Detect which cell encompasses the target text, then output its [x, y] center coordinate. 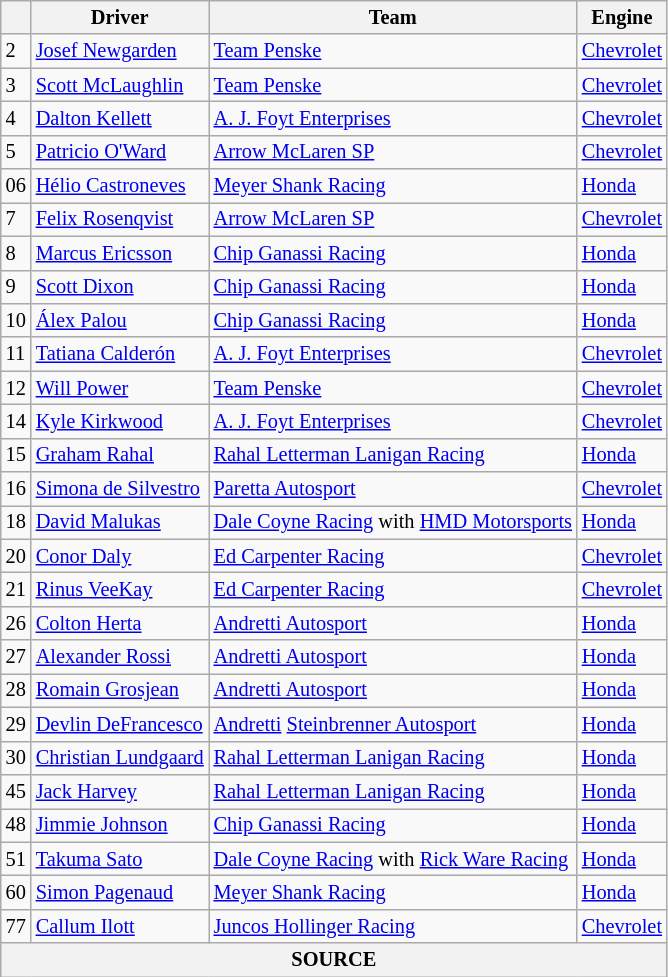
Driver [120, 17]
12 [16, 388]
14 [16, 421]
Dale Coyne Racing with Rick Ware Racing [393, 859]
18 [16, 522]
9 [16, 287]
Felix Rosenqvist [120, 219]
Rinus VeeKay [120, 589]
Jack Harvey [120, 791]
10 [16, 320]
48 [16, 825]
5 [16, 152]
Alexander Rossi [120, 657]
Will Power [120, 388]
2 [16, 51]
Andretti Steinbrenner Autosport [393, 724]
Conor Daly [120, 556]
Álex Palou [120, 320]
Romain Grosjean [120, 690]
Marcus Ericsson [120, 253]
8 [16, 253]
Scott Dixon [120, 287]
Engine [622, 17]
Tatiana Calderón [120, 354]
45 [16, 791]
3 [16, 85]
77 [16, 926]
16 [16, 489]
Jimmie Johnson [120, 825]
Patricio O'Ward [120, 152]
Takuma Sato [120, 859]
4 [16, 118]
28 [16, 690]
Hélio Castroneves [120, 186]
Colton Herta [120, 623]
Simona de Silvestro [120, 489]
Devlin DeFrancesco [120, 724]
Simon Pagenaud [120, 892]
SOURCE [334, 960]
Christian Lundgaard [120, 758]
Paretta Autosport [393, 489]
51 [16, 859]
Scott McLaughlin [120, 85]
7 [16, 219]
60 [16, 892]
20 [16, 556]
11 [16, 354]
Juncos Hollinger Racing [393, 926]
David Malukas [120, 522]
21 [16, 589]
Team [393, 17]
Josef Newgarden [120, 51]
15 [16, 455]
30 [16, 758]
Kyle Kirkwood [120, 421]
Graham Rahal [120, 455]
06 [16, 186]
Dale Coyne Racing with HMD Motorsports [393, 522]
26 [16, 623]
27 [16, 657]
29 [16, 724]
Dalton Kellett [120, 118]
Callum Ilott [120, 926]
